Extract the [X, Y] coordinate from the center of the cell holding the provided text.  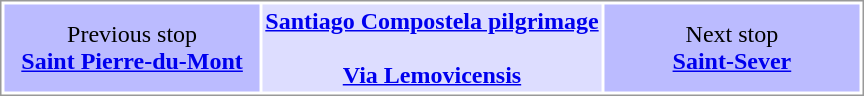
Previous stop Saint Pierre-du-Mont [132, 48]
Santiago Compostela pilgrimage Via Lemovicensis [432, 48]
Next stop Saint-Sever [732, 48]
